Return [X, Y] of the center of cell containing provided text 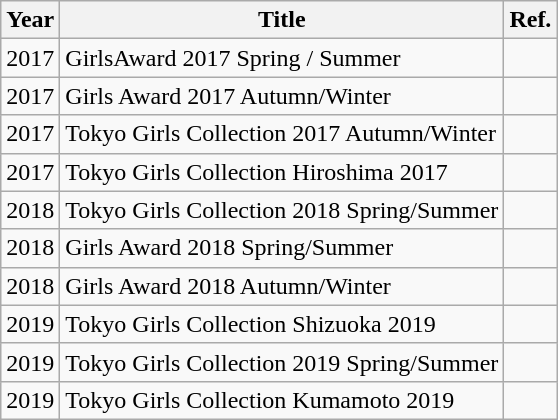
Girls Award 2018 Autumn/Winter [282, 286]
Girls Award 2018 Spring/Summer [282, 248]
Tokyo Girls Collection 2019 Spring/Summer [282, 362]
Year [30, 20]
Tokyo Girls Collection Hiroshima 2017 [282, 172]
Tokyo Girls Collection Kumamoto 2019 [282, 400]
Title [282, 20]
Tokyo Girls Collection Shizuoka 2019 [282, 324]
GirlsAward 2017 Spring / Summer [282, 58]
Girls Award 2017 Autumn/Winter [282, 96]
Tokyo Girls Collection 2017 Autumn/Winter [282, 134]
Ref. [530, 20]
Tokyo Girls Collection 2018 Spring/Summer [282, 210]
